Determine the (x, y) coordinate at the center of the cell enclosing the given text.  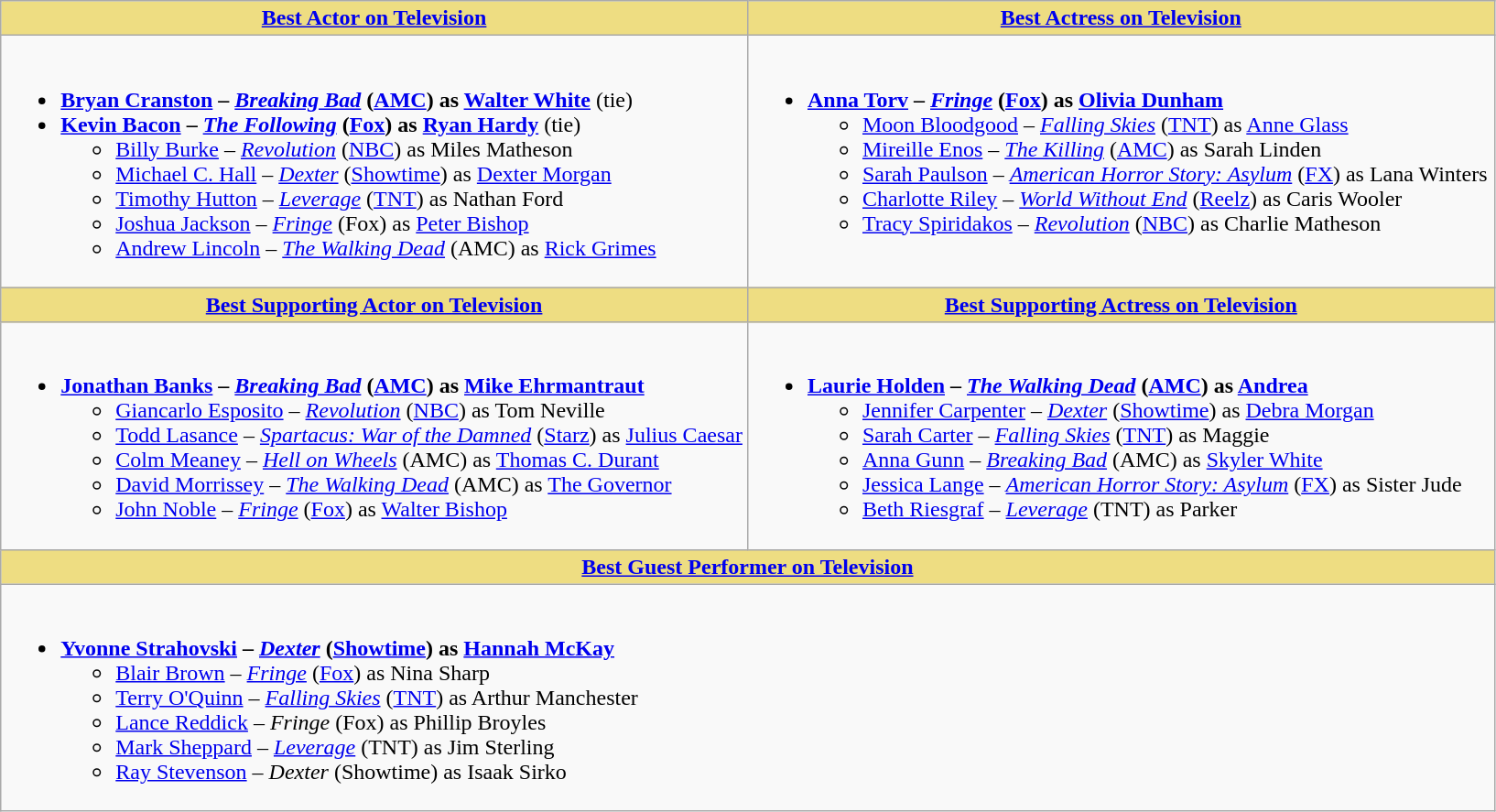
Best Supporting Actor on Television (374, 305)
Best Actress on Television (1121, 18)
Best Guest Performer on Television (747, 567)
Best Supporting Actress on Television (1121, 305)
Best Actor on Television (374, 18)
